Locate the cell with the specified text and output its [X, Y] center coordinate. 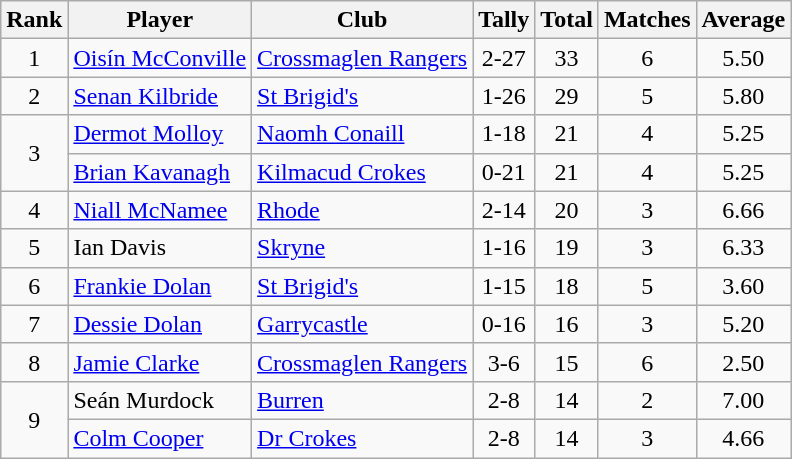
15 [567, 362]
5.80 [744, 96]
Colm Cooper [160, 438]
Dessie Dolan [160, 324]
Ian Davis [160, 248]
2.50 [744, 362]
Skryne [362, 248]
Kilmacud Crokes [362, 172]
Club [362, 20]
8 [34, 362]
Tally [504, 20]
1-16 [504, 248]
1-18 [504, 134]
9 [34, 419]
7 [34, 324]
1-26 [504, 96]
6.33 [744, 248]
Matches [647, 20]
6.66 [744, 210]
4.66 [744, 438]
19 [567, 248]
1 [34, 58]
5.50 [744, 58]
Dr Crokes [362, 438]
0-16 [504, 324]
2-27 [504, 58]
Rank [34, 20]
Dermot Molloy [160, 134]
1-15 [504, 286]
Garrycastle [362, 324]
20 [567, 210]
Jamie Clarke [160, 362]
Rhode [362, 210]
29 [567, 96]
3.60 [744, 286]
16 [567, 324]
Brian Kavanagh [160, 172]
2-14 [504, 210]
0-21 [504, 172]
Naomh Conaill [362, 134]
Frankie Dolan [160, 286]
18 [567, 286]
33 [567, 58]
Oisín McConville [160, 58]
Total [567, 20]
Senan Kilbride [160, 96]
5.20 [744, 324]
Average [744, 20]
3-6 [504, 362]
Niall McNamee [160, 210]
7.00 [744, 400]
Seán Murdock [160, 400]
Player [160, 20]
Burren [362, 400]
